Capture the cell that displays the provided text and extract its (x, y) central coordinate. 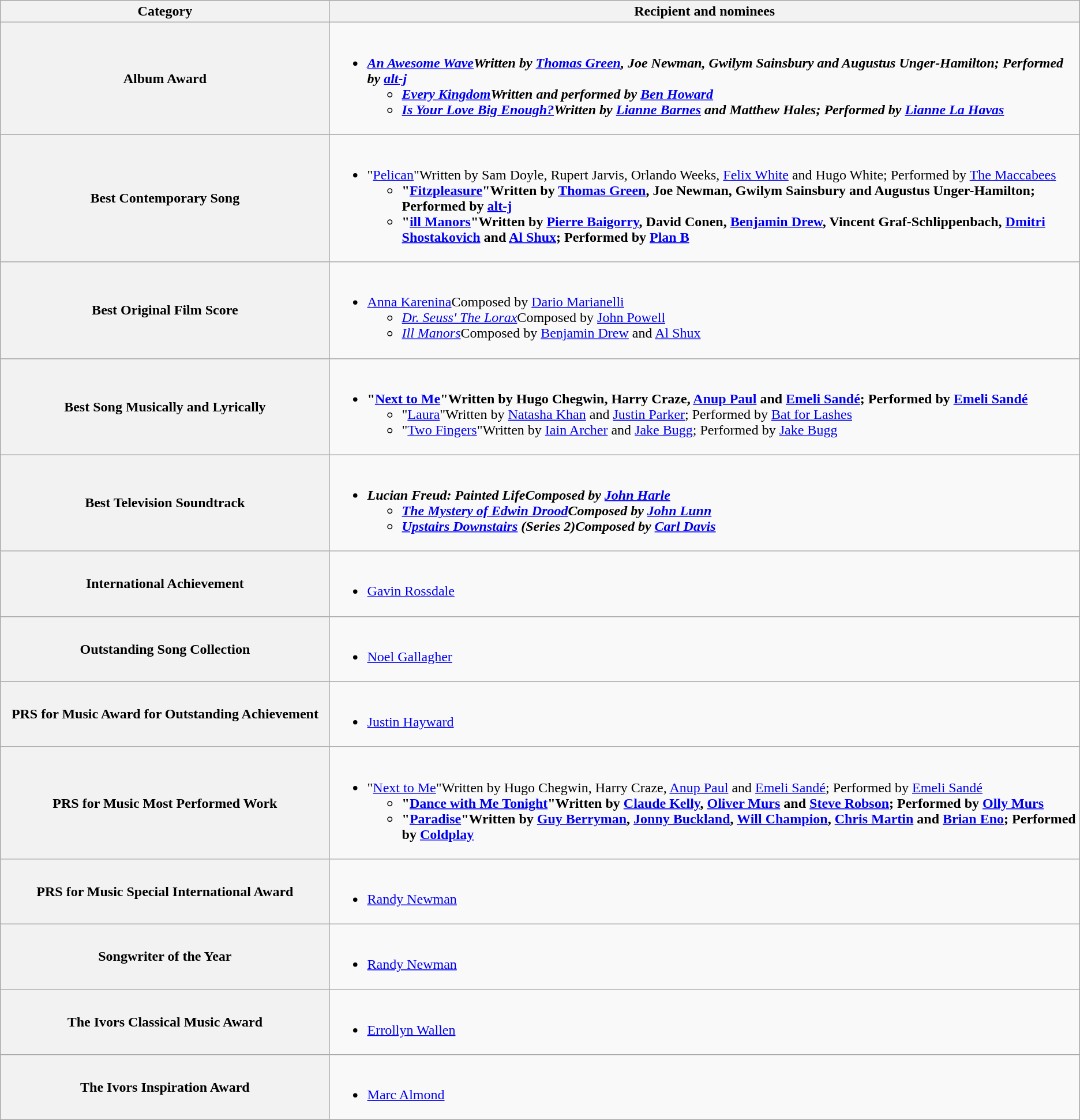
Errollyn Wallen (704, 1021)
Outstanding Song Collection (165, 649)
Category (165, 12)
Recipient and nominees (704, 12)
PRS for Music Special International Award (165, 891)
The Ivors Classical Music Award (165, 1021)
Gavin Rossdale (704, 584)
Marc Almond (704, 1087)
Best Contemporary Song (165, 198)
Best Television Soundtrack (165, 503)
Anna KareninaComposed by Dario MarianelliDr. Seuss' The LoraxComposed by John PowellIll ManorsComposed by Benjamin Drew and Al Shux (704, 310)
Best Original Film Score (165, 310)
Lucian Freud: Painted LifeComposed by John HarleThe Mystery of Edwin DroodComposed by John LunnUpstairs Downstairs (Series 2)Composed by Carl Davis (704, 503)
PRS for Music Most Performed Work (165, 803)
The Ivors Inspiration Award (165, 1087)
Best Song Musically and Lyrically (165, 406)
Justin Hayward (704, 714)
Noel Gallagher (704, 649)
International Achievement (165, 584)
Songwriter of the Year (165, 957)
Album Award (165, 78)
PRS for Music Award for Outstanding Achievement (165, 714)
